Identify which cell holds the provided text, then report its [x, y] central coordinate. 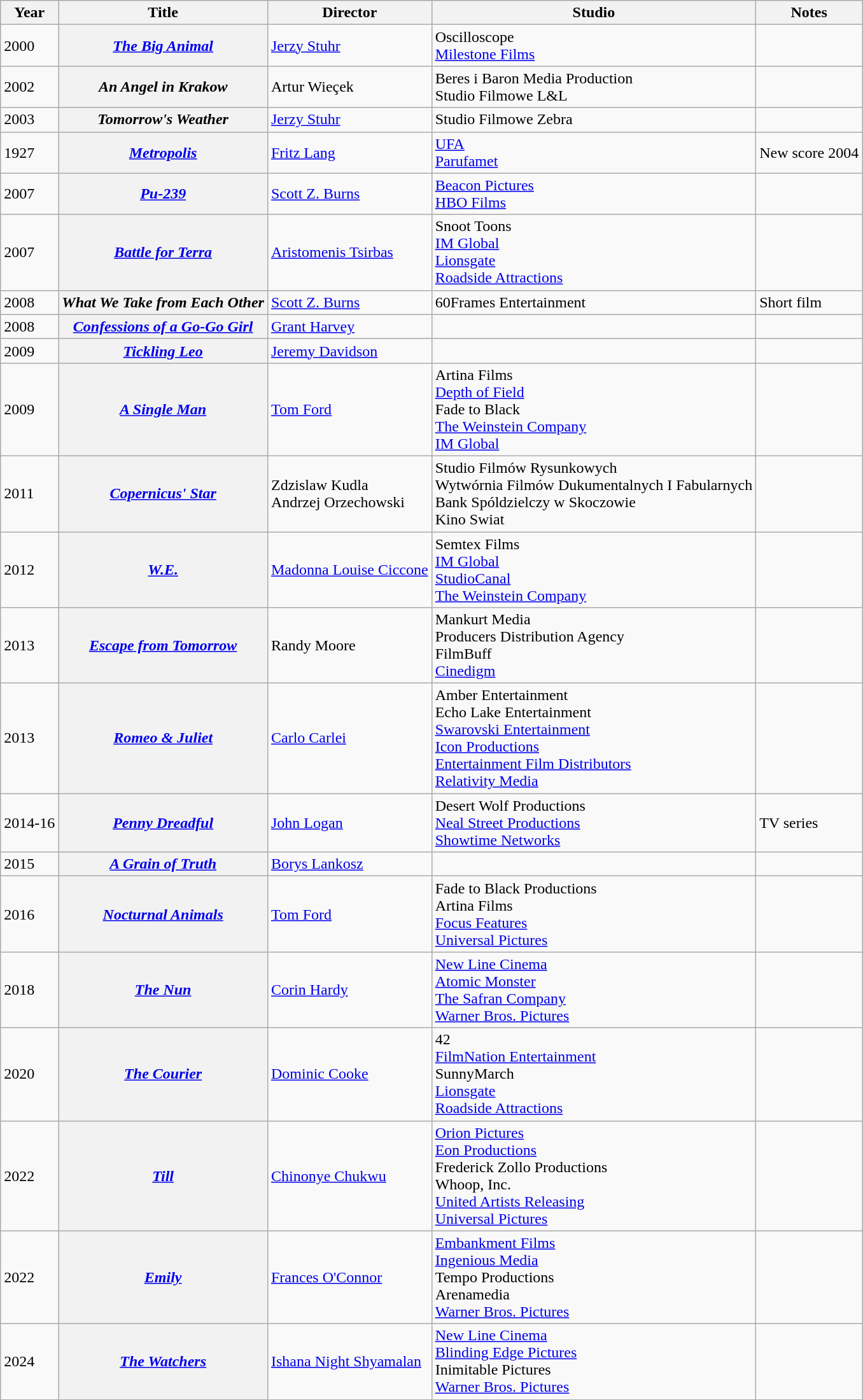
Battle for Terra [163, 252]
Fade to Black ProductionsArtina FilmsFocus FeaturesUniversal Pictures [594, 914]
Frances O'Connor [349, 1277]
The Courier [163, 1074]
Madonna Louise Ciccone [349, 570]
Desert Wolf ProductionsNeal Street ProductionsShowtime Networks [594, 823]
The Watchers [163, 1362]
Tickling Leo [163, 351]
Fritz Lang [349, 153]
An Angel in Krakow [163, 87]
2011 [29, 494]
Studio [594, 13]
John Logan [349, 823]
Romeo & Juliet [163, 738]
2024 [29, 1362]
New Line CinemaBlinding Edge PicturesInimitable PicturesWarner Bros. Pictures [594, 1362]
Short film [810, 302]
Zdzislaw KudlaAndrzej Orzechowski [349, 494]
Randy Moore [349, 645]
Copernicus' Star [163, 494]
Notes [810, 13]
Amber EntertainmentEcho Lake EntertainmentSwarovski EntertainmentIcon ProductionsEntertainment Film DistributorsRelativity Media [594, 738]
2020 [29, 1074]
2002 [29, 87]
Title [163, 13]
Confessions of a Go-Go Girl [163, 326]
UFAParufamet [594, 153]
Orion PicturesEon ProductionsFrederick Zollo ProductionsWhoop, Inc.United Artists ReleasingUniversal Pictures [594, 1176]
1927 [29, 153]
Studio Filmów RysunkowychWytwórnia Filmów Dukumentalnych I FabularnychBank Spóldzielczy w SkoczowieKino Swiat [594, 494]
W.E. [163, 570]
Till [163, 1176]
Mankurt MediaProducers Distribution AgencyFilmBuffCinedigm [594, 645]
Beres i Baron Media ProductionStudio Filmowe L&L [594, 87]
Dominic Cooke [349, 1074]
Penny Dreadful [163, 823]
Embankment FilmsIngenious MediaTempo ProductionsArenamediaWarner Bros. Pictures [594, 1277]
Escape from Tomorrow [163, 645]
A Grain of Truth [163, 864]
Emily [163, 1277]
Artur Wieçek [349, 87]
TV series [810, 823]
New Line CinemaAtomic MonsterThe Safran CompanyWarner Bros. Pictures [594, 990]
Tomorrow's Weather [163, 120]
Artina FilmsDepth of FieldFade to BlackThe Weinstein CompanyIM Global [594, 409]
Studio Filmowe Zebra [594, 120]
2003 [29, 120]
2014-16 [29, 823]
Director [349, 13]
New score 2004 [810, 153]
OscilloscopeMilestone Films [594, 46]
Metropolis [163, 153]
Snoot ToonsIM GlobalLionsgateRoadside Attractions [594, 252]
Year [29, 13]
2000 [29, 46]
60Frames Entertainment [594, 302]
Jeremy Davidson [349, 351]
A Single Man [163, 409]
Pu-239 [163, 193]
Grant Harvey [349, 326]
Aristomenis Tsirbas [349, 252]
2012 [29, 570]
The Big Animal [163, 46]
2016 [29, 914]
Corin Hardy [349, 990]
Carlo Carlei [349, 738]
Chinonye Chukwu [349, 1176]
Beacon PicturesHBO Films [594, 193]
Borys Lankosz [349, 864]
42FilmNation EntertainmentSunnyMarchLionsgateRoadside Attractions [594, 1074]
Semtex FilmsIM GlobalStudioCanalThe Weinstein Company [594, 570]
2018 [29, 990]
Nocturnal Animals [163, 914]
What We Take from Each Other [163, 302]
2015 [29, 864]
Ishana Night Shyamalan [349, 1362]
The Nun [163, 990]
